Pinpoint the cell where the given text exists, returning its (x, y) midpoint coordinate. 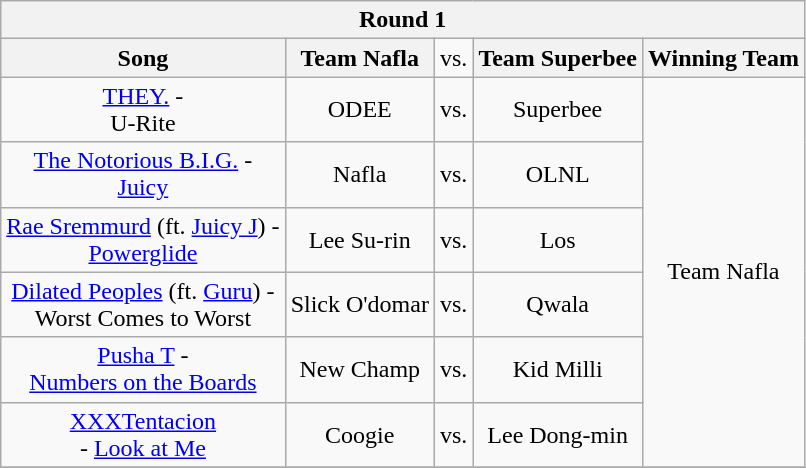
Winning Team (723, 58)
Coogie (360, 434)
Pusha T - Numbers on the Boards (143, 370)
Lee Su-rin (360, 240)
ODEE (360, 110)
Nafla (360, 174)
The Notorious B.I.G. - Juicy (143, 174)
Team Superbee (558, 58)
Rae Sremmurd (ft. Juicy J) - Powerglide (143, 240)
OLNL (558, 174)
Kid Milli (558, 370)
Slick O'domar (360, 304)
Los (558, 240)
THEY. - U-Rite (143, 110)
Round 1 (403, 20)
XXXTentacion - Look at Me (143, 434)
New Champ (360, 370)
Song (143, 58)
Qwala (558, 304)
Superbee (558, 110)
Lee Dong-min (558, 434)
Dilated Peoples (ft. Guru) - Worst Comes to Worst (143, 304)
